Capture the cell that displays the provided text and extract its [x, y] central coordinate. 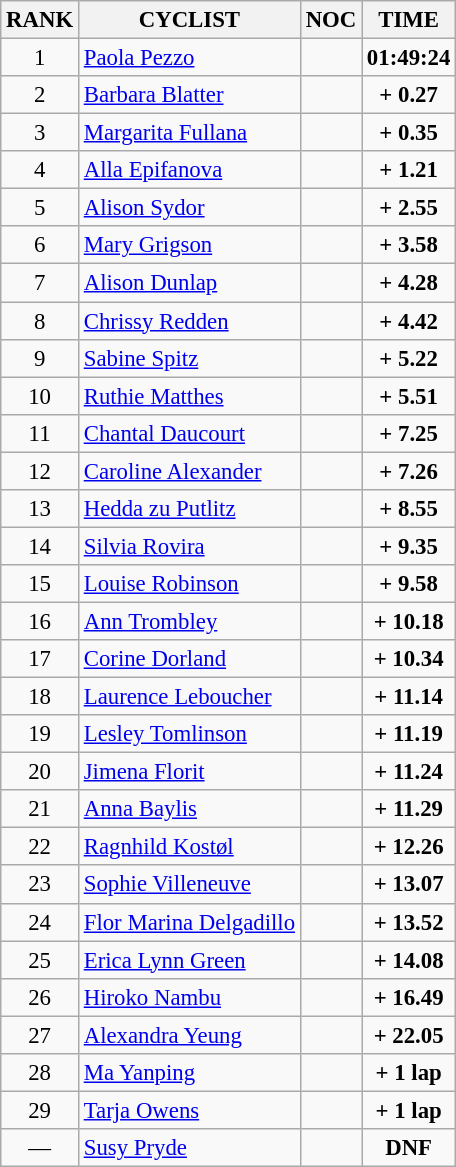
4 [40, 170]
01:49:24 [409, 58]
Ann Trombley [189, 621]
8 [40, 321]
Erica Lynn Green [189, 960]
Alla Epifanova [189, 170]
+ 11.29 [409, 809]
13 [40, 509]
Tarja Owens [189, 1110]
+ 12.26 [409, 847]
Hedda zu Putlitz [189, 509]
+ 9.58 [409, 584]
Ma Yanping [189, 1073]
NOC [330, 20]
22 [40, 847]
+ 8.55 [409, 509]
+ 9.35 [409, 546]
+ 2.55 [409, 208]
Sophie Villeneuve [189, 885]
Ruthie Matthes [189, 396]
+ 11.24 [409, 772]
Paola Pezzo [189, 58]
28 [40, 1073]
Alexandra Yeung [189, 1035]
— [40, 1148]
Sabine Spitz [189, 358]
29 [40, 1110]
Margarita Fullana [189, 133]
10 [40, 396]
Caroline Alexander [189, 471]
Jimena Florit [189, 772]
RANK [40, 20]
25 [40, 960]
+ 7.26 [409, 471]
Barbara Blatter [189, 95]
+ 11.14 [409, 697]
Lesley Tomlinson [189, 734]
23 [40, 885]
17 [40, 659]
+ 7.25 [409, 433]
2 [40, 95]
7 [40, 283]
Corine Dorland [189, 659]
9 [40, 358]
+ 16.49 [409, 997]
Louise Robinson [189, 584]
16 [40, 621]
+ 11.19 [409, 734]
21 [40, 809]
+ 13.52 [409, 922]
+ 10.34 [409, 659]
+ 22.05 [409, 1035]
24 [40, 922]
+ 13.07 [409, 885]
Chantal Daucourt [189, 433]
26 [40, 997]
+ 4.28 [409, 283]
6 [40, 245]
+ 14.08 [409, 960]
Flor Marina Delgadillo [189, 922]
18 [40, 697]
CYCLIST [189, 20]
Silvia Rovira [189, 546]
TIME [409, 20]
12 [40, 471]
+ 0.35 [409, 133]
1 [40, 58]
Anna Baylis [189, 809]
27 [40, 1035]
Mary Grigson [189, 245]
Ragnhild Kostøl [189, 847]
+ 0.27 [409, 95]
15 [40, 584]
+ 5.51 [409, 396]
DNF [409, 1148]
3 [40, 133]
Susy Pryde [189, 1148]
+ 4.42 [409, 321]
Laurence Leboucher [189, 697]
Alison Dunlap [189, 283]
Chrissy Redden [189, 321]
+ 10.18 [409, 621]
20 [40, 772]
14 [40, 546]
+ 5.22 [409, 358]
19 [40, 734]
Alison Sydor [189, 208]
+ 3.58 [409, 245]
+ 1.21 [409, 170]
11 [40, 433]
5 [40, 208]
Hiroko Nambu [189, 997]
